For the text-containing cell, return its midpoint in [x, y] coordinate format. 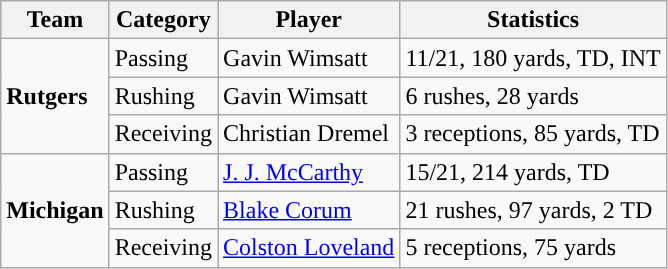
Colston Loveland [309, 248]
5 receptions, 75 yards [533, 248]
J. J. McCarthy [309, 172]
15/21, 214 yards, TD [533, 172]
Player [309, 20]
6 rushes, 28 yards [533, 96]
21 rushes, 97 yards, 2 TD [533, 210]
Christian Dremel [309, 134]
Team [55, 20]
11/21, 180 yards, TD, INT [533, 58]
Category [163, 20]
3 receptions, 85 yards, TD [533, 134]
Michigan [55, 210]
Blake Corum [309, 210]
Statistics [533, 20]
Rutgers [55, 96]
